From the cell containing the given text, extract its center point as (X, Y) coordinate. 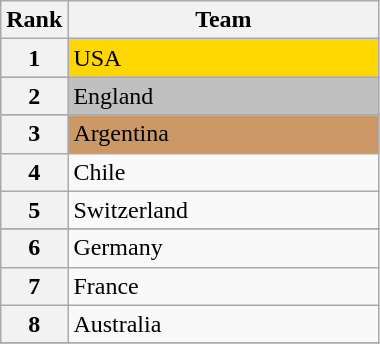
4 (34, 172)
Germany (224, 248)
Rank (34, 20)
France (224, 286)
6 (34, 248)
Team (224, 20)
2 (34, 96)
1 (34, 58)
USA (224, 58)
5 (34, 210)
Chile (224, 172)
8 (34, 324)
England (224, 96)
Argentina (224, 134)
3 (34, 134)
7 (34, 286)
Switzerland (224, 210)
Australia (224, 324)
